Locate the cell with the specified text and output its (X, Y) center coordinate. 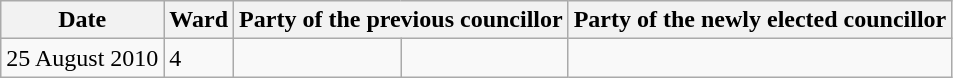
Ward (199, 20)
Party of the previous councillor (402, 20)
25 August 2010 (82, 58)
4 (199, 58)
Party of the newly elected councillor (760, 20)
Date (82, 20)
